Scan for the cell matching the given text and deliver its (X, Y) coordinate at center. 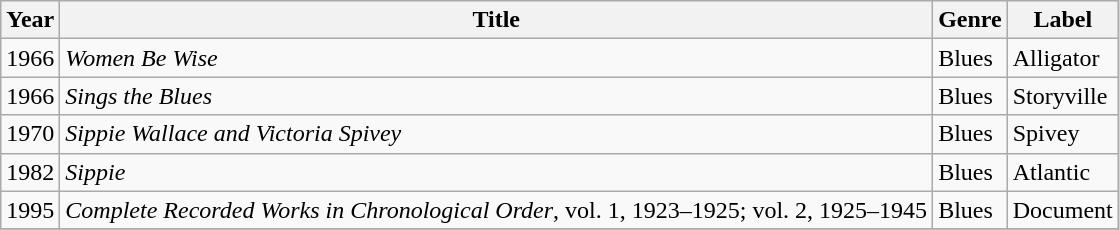
Sings the Blues (496, 96)
Spivey (1062, 134)
Women Be Wise (496, 58)
Sippie Wallace and Victoria Spivey (496, 134)
Year (30, 20)
Label (1062, 20)
1970 (30, 134)
Atlantic (1062, 172)
Alligator (1062, 58)
1982 (30, 172)
Storyville (1062, 96)
1995 (30, 210)
Genre (970, 20)
Complete Recorded Works in Chronological Order, vol. 1, 1923–1925; vol. 2, 1925–1945 (496, 210)
Document (1062, 210)
Sippie (496, 172)
Title (496, 20)
